Identify which cell holds the provided text, then report its (x, y) central coordinate. 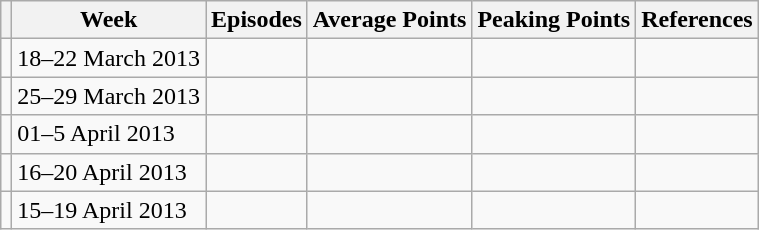
16–20 April 2013 (109, 172)
15–19 April 2013 (109, 210)
01–5 April 2013 (109, 134)
25–29 March 2013 (109, 96)
Average Points (390, 20)
Peaking Points (554, 20)
18–22 March 2013 (109, 58)
Week (109, 20)
References (698, 20)
Episodes (257, 20)
